Locate the cell with the specified text and output its (X, Y) center coordinate. 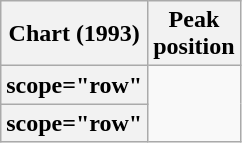
Peakposition (194, 34)
Chart (1993) (74, 34)
